Identify which cell holds the provided text, then report its (x, y) central coordinate. 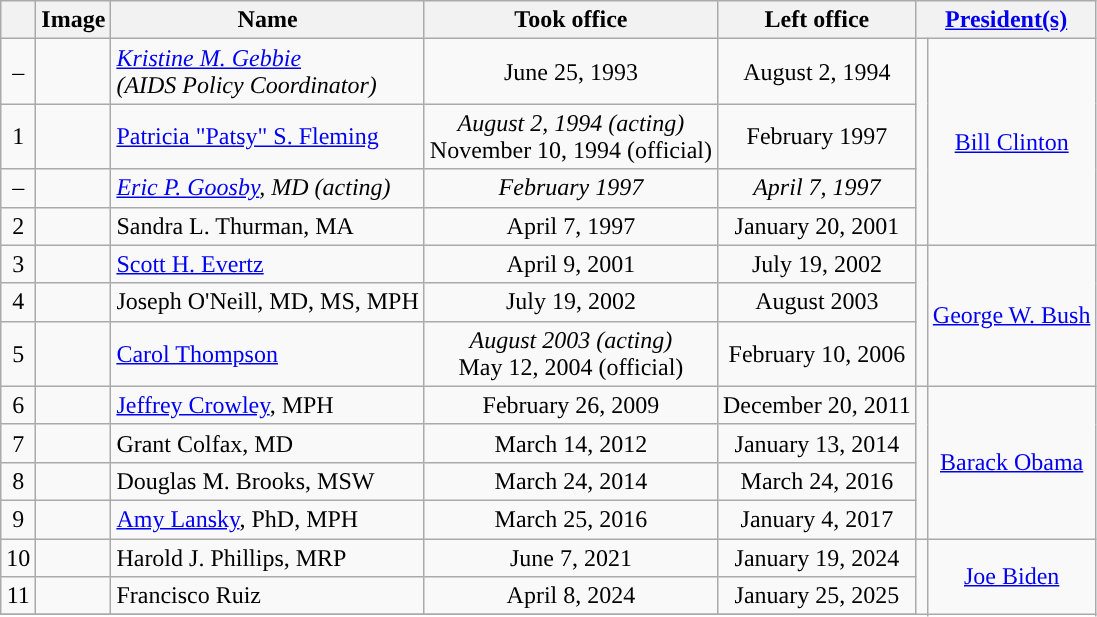
December 20, 2011 (816, 405)
Francisco Ruiz (268, 596)
Harold J. Phillips, MRP (268, 557)
February 26, 2009 (570, 405)
Grant Colfax, MD (268, 443)
9 (18, 519)
George W. Bush (1012, 316)
March 24, 2014 (570, 481)
February 10, 2006 (816, 354)
January 4, 2017 (816, 519)
January 19, 2024 (816, 557)
August 2003 (816, 302)
5 (18, 354)
June 7, 2021 (570, 557)
August 2, 1994 (acting)November 10, 1994 (official) (570, 136)
January 25, 2025 (816, 596)
Barack Obama (1012, 462)
Image (74, 20)
11 (18, 596)
Kristine M. Gebbie(AIDS Policy Coordinator) (268, 72)
Joe Biden (1012, 576)
April 9, 2001 (570, 264)
Eric P. Goosby, MD (acting) (268, 188)
6 (18, 405)
President(s) (1006, 20)
August 2, 1994 (816, 72)
Sandra L. Thurman, MA (268, 226)
Took office (570, 20)
Joseph O'Neill, MD, MS, MPH (268, 302)
Jeffrey Crowley, MPH (268, 405)
Name (268, 20)
1 (18, 136)
June 25, 1993 (570, 72)
Patricia "Patsy" S. Fleming (268, 136)
3 (18, 264)
10 (18, 557)
March 14, 2012 (570, 443)
April 8, 2024 (570, 596)
Bill Clinton (1012, 142)
Left office (816, 20)
Carol Thompson (268, 354)
August 2003 (acting)May 12, 2004 (official) (570, 354)
4 (18, 302)
March 24, 2016 (816, 481)
Scott H. Evertz (268, 264)
Amy Lansky, PhD, MPH (268, 519)
January 13, 2014 (816, 443)
2 (18, 226)
January 20, 2001 (816, 226)
Douglas M. Brooks, MSW (268, 481)
March 25, 2016 (570, 519)
7 (18, 443)
8 (18, 481)
